Locate the cell with the specified text and output its (X, Y) center coordinate. 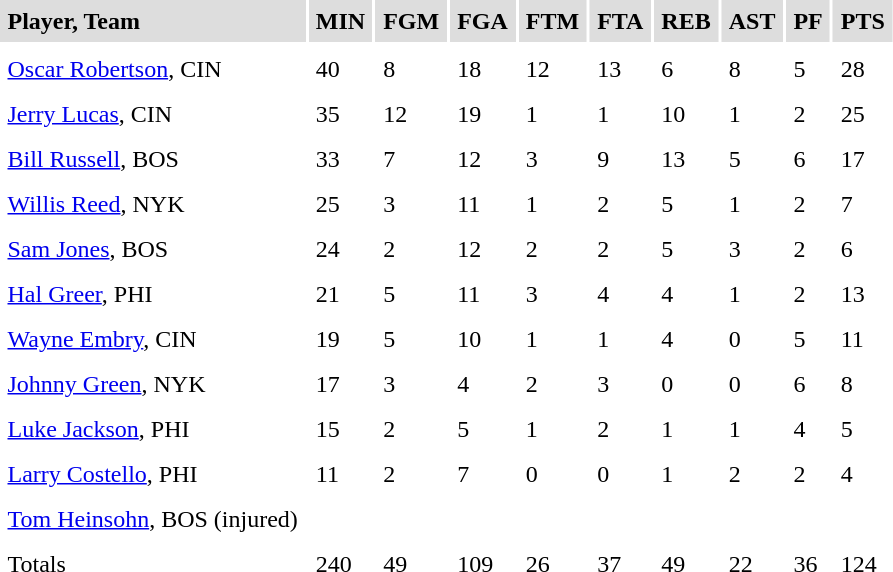
PF (808, 21)
FTA (620, 21)
18 (483, 69)
35 (340, 114)
Wayne Embry, CIN (152, 339)
REB (686, 21)
FGA (483, 21)
40 (340, 69)
21 (340, 294)
Oscar Robertson, CIN (152, 69)
28 (862, 69)
MIN (340, 21)
PTS (862, 21)
Luke Jackson, PHI (152, 429)
Hal Greer, PHI (152, 294)
Bill Russell, BOS (152, 159)
Willis Reed, NYK (152, 204)
Johnny Green, NYK (152, 384)
Player, Team (152, 21)
15 (340, 429)
FTM (552, 21)
9 (620, 159)
Jerry Lucas, CIN (152, 114)
Sam Jones, BOS (152, 249)
24 (340, 249)
Larry Costello, PHI (152, 474)
Tom Heinsohn, BOS (injured) (152, 519)
FGM (412, 21)
33 (340, 159)
AST (752, 21)
